Determine the (x, y) coordinate at the center of the cell enclosing the given text.  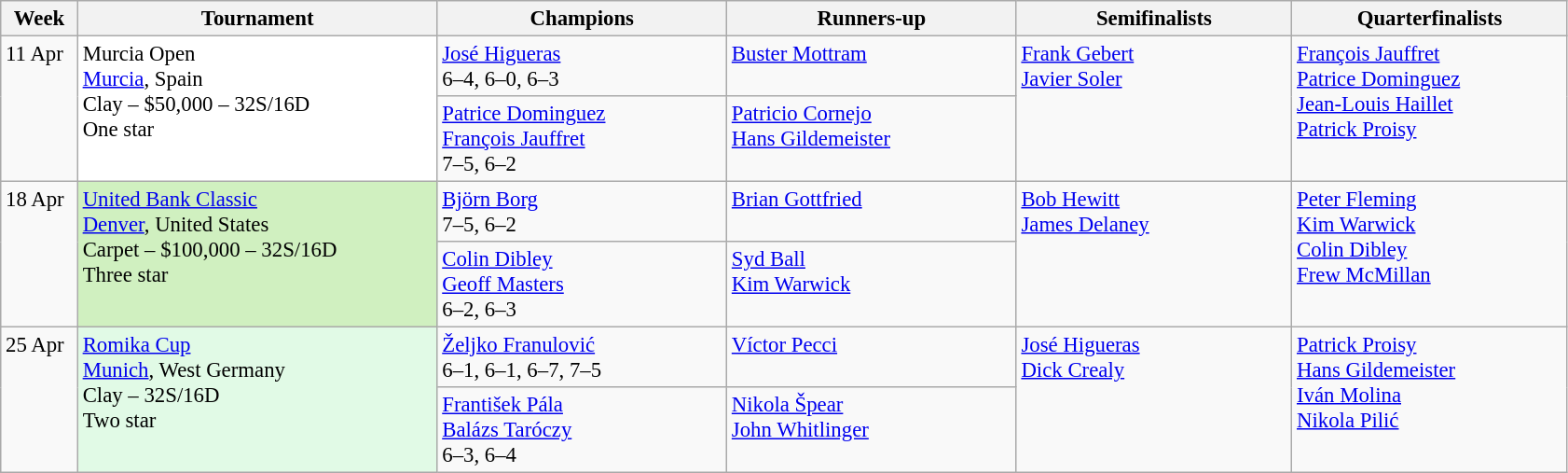
Peter Fleming Kim Warwick Colin Dibley Frew McMillan (1430, 255)
Quarterfinalists (1430, 19)
Björn Borg 7–5, 6–2 (582, 213)
Patricio Cornejo Hans Gildemeister (873, 139)
José Higueras 6–4, 6–0, 6–3 (582, 67)
François Jauffret Patrice Dominguez Jean-Louis Haillet Patrick Proisy (1430, 109)
Željko Franulović 6–1, 6–1, 6–7, 7–5 (582, 358)
Champions (582, 19)
Syd Ball Kim Warwick (873, 285)
Bob Hewitt James Delaney (1154, 255)
Colin Dibley Geoff Masters 6–2, 6–3 (582, 285)
Buster Mottram (873, 67)
Brian Gottfried (873, 213)
25 Apr (39, 400)
Frank Gebert Javier Soler (1154, 109)
Patrice Dominguez François Jauffret 7–5, 6–2 (582, 139)
Patrick Proisy Hans Gildemeister Iván Molina Nikola Pilić (1430, 400)
Romika Cup Munich, West Germany Clay – 32S/16D Two star (257, 400)
Runners-up (873, 19)
Víctor Pecci (873, 358)
United Bank Classic Denver, United States Carpet – $100,000 – 32S/16D Three star (257, 255)
18 Apr (39, 255)
Murcia Open Murcia, Spain Clay – $50,000 – 32S/16D One star (257, 109)
José Higueras Dick Crealy (1154, 400)
Semifinalists (1154, 19)
Tournament (257, 19)
11 Apr (39, 109)
Week (39, 19)
